Return [x, y] of the center of cell containing provided text 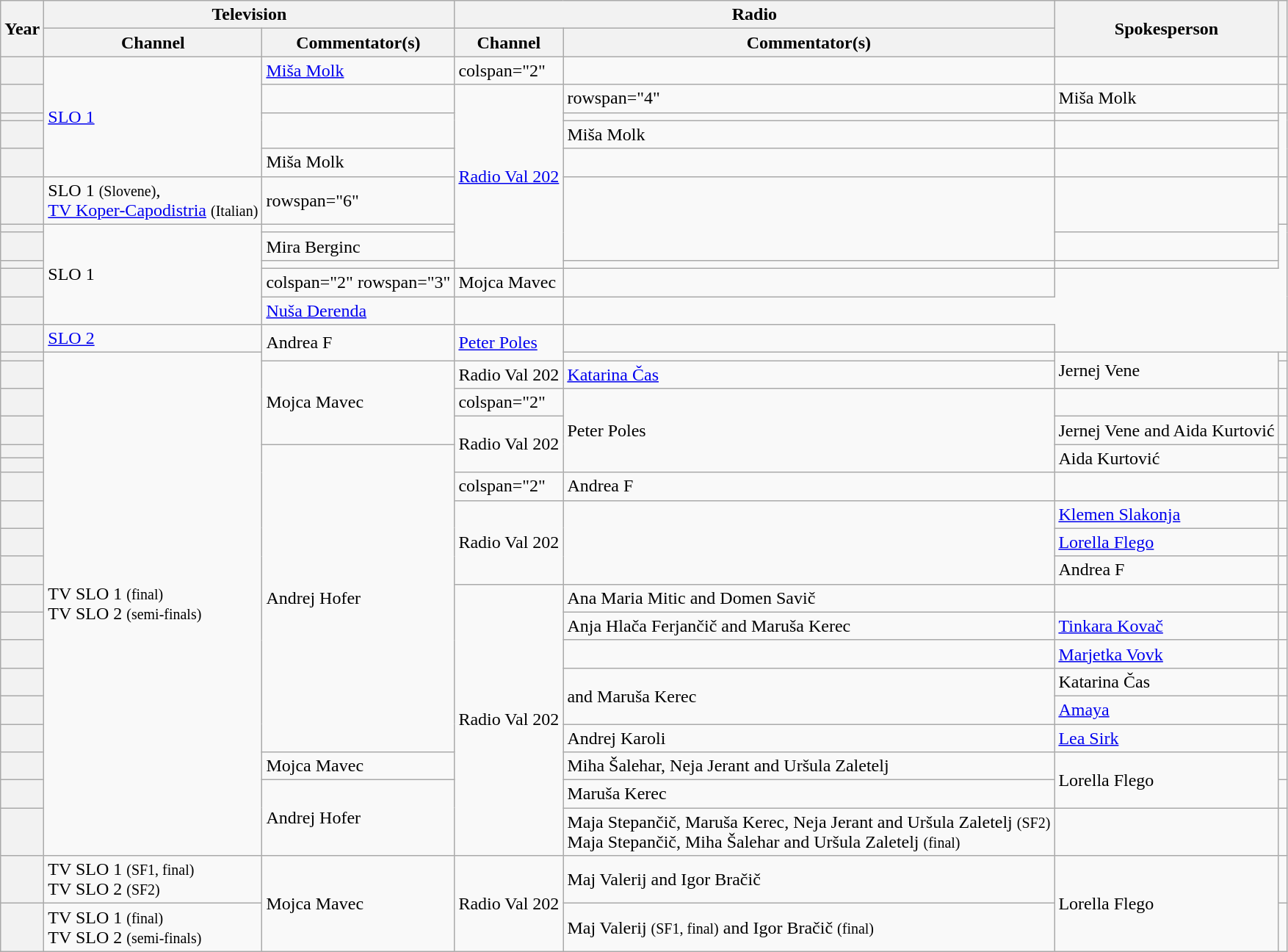
Maruša Kerec [809, 794]
Radio [755, 15]
Television [250, 15]
Tinkara Kovač [1166, 626]
Miha Šalehar, Neja Jerant and Uršula Zaletelj [809, 766]
Maj Valerij and Igor Bračič [809, 880]
rowspan="4" [809, 98]
and Maruša Kerec [809, 696]
Ana Maria Mitic and Domen Savič [809, 598]
Amaya [1166, 710]
SLO 2 [153, 339]
Anja Hlača Ferjančič and Maruša Kerec [809, 626]
rowspan="6" [358, 200]
Aida Kurtović [1166, 458]
Jernej Vene and Aida Kurtović [1166, 430]
Lea Sirk [1166, 738]
Year [22, 29]
Nuša Derenda [358, 311]
colspan="2" rowspan="3" [358, 282]
Spokesperson [1166, 29]
TV SLO 1 (SF1, final)TV SLO 2 (SF2) [153, 880]
Maja Stepančič, Maruša Kerec, Neja Jerant and Uršula Zaletelj (SF2)Maja Stepančič, Miha Šalehar and Uršula Zaletelj (final) [809, 832]
Marjetka Vovk [1166, 654]
SLO 1 (Slovene), TV Koper-Capodistria (Italian) [153, 200]
Klemen Slakonja [1166, 514]
Mira Berginc [358, 246]
Andrej Karoli [809, 738]
Jernej Vene [1166, 370]
Maj Valerij (SF1, final) and Igor Bračič (final) [809, 927]
